Locate the cell with the specified text and output its [x, y] center coordinate. 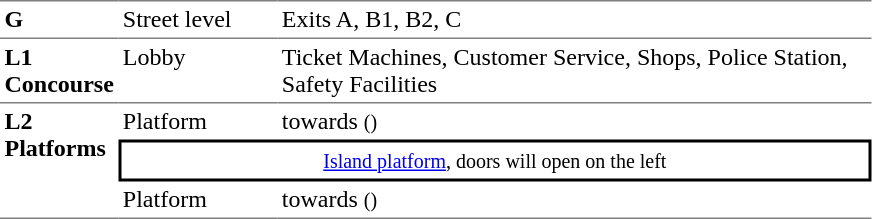
Platform [198, 122]
Lobby [198, 71]
L1Concourse [59, 71]
Island platform, doors will open on the left [494, 161]
Street level [198, 19]
Ticket Machines, Customer Service, Shops, Police Station, Safety Facilities [574, 71]
Exits A, B1, B2, C [574, 19]
G [59, 19]
towards () [574, 122]
